For the text-containing cell, return its midpoint in [X, Y] coordinate format. 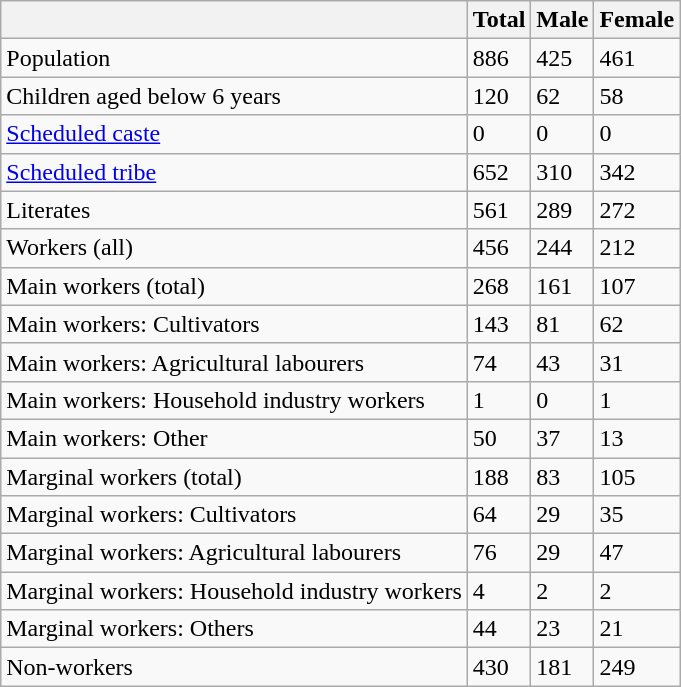
105 [637, 477]
23 [562, 629]
21 [637, 629]
268 [499, 286]
652 [499, 172]
461 [637, 58]
181 [562, 667]
Main workers: Other [234, 438]
Main workers: Cultivators [234, 324]
47 [637, 553]
37 [562, 438]
Scheduled caste [234, 134]
Marginal workers: Household industry workers [234, 591]
Marginal workers (total) [234, 477]
Scheduled tribe [234, 172]
886 [499, 58]
Workers (all) [234, 248]
58 [637, 96]
76 [499, 553]
161 [562, 286]
50 [499, 438]
342 [637, 172]
456 [499, 248]
Marginal workers: Others [234, 629]
Total [499, 20]
188 [499, 477]
83 [562, 477]
74 [499, 362]
Literates [234, 210]
Male [562, 20]
272 [637, 210]
244 [562, 248]
430 [499, 667]
Children aged below 6 years [234, 96]
289 [562, 210]
35 [637, 515]
Main workers: Agricultural labourers [234, 362]
43 [562, 362]
44 [499, 629]
107 [637, 286]
Population [234, 58]
143 [499, 324]
249 [637, 667]
81 [562, 324]
310 [562, 172]
561 [499, 210]
Main workers: Household industry workers [234, 400]
31 [637, 362]
120 [499, 96]
Female [637, 20]
Non-workers [234, 667]
Marginal workers: Cultivators [234, 515]
Marginal workers: Agricultural labourers [234, 553]
13 [637, 438]
212 [637, 248]
64 [499, 515]
4 [499, 591]
425 [562, 58]
Main workers (total) [234, 286]
